Determine the [x, y] coordinate at the center of the cell enclosing the given text.  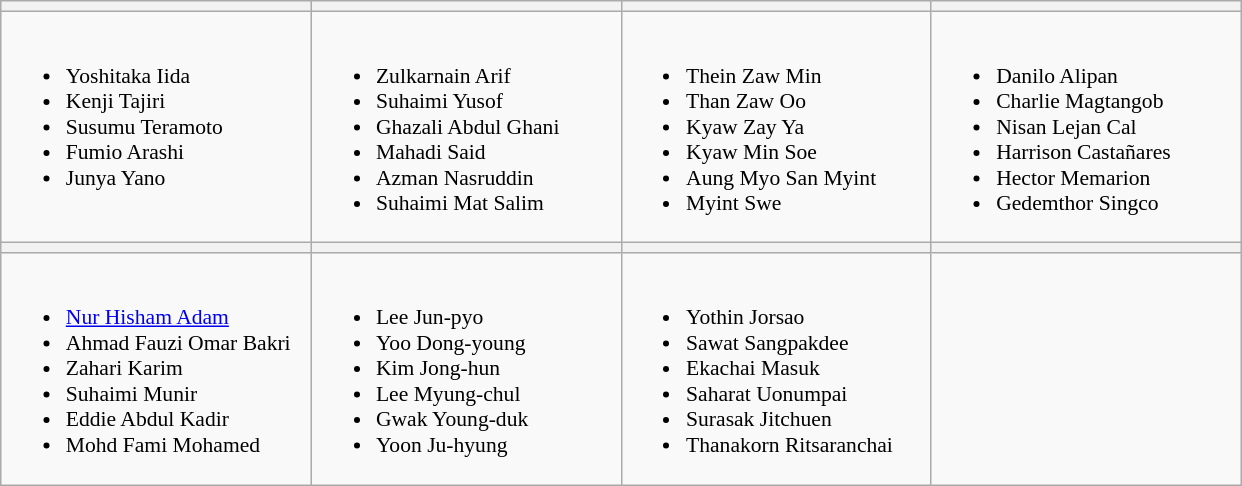
Yoshitaka IidaKenji TajiriSusumu TeramotoFumio ArashiJunya Yano [156, 127]
Danilo AlipanCharlie MagtangobNisan Lejan CalHarrison CastañaresHector MemarionGedemthor Singco [1086, 127]
Thein Zaw MinThan Zaw OoKyaw Zay YaKyaw Min SoeAung Myo San MyintMyint Swe [776, 127]
Zulkarnain ArifSuhaimi YusofGhazali Abdul GhaniMahadi SaidAzman NasruddinSuhaimi Mat Salim [466, 127]
Nur Hisham AdamAhmad Fauzi Omar BakriZahari KarimSuhaimi MunirEddie Abdul KadirMohd Fami Mohamed [156, 369]
Lee Jun-pyoYoo Dong-youngKim Jong-hunLee Myung-chulGwak Young-dukYoon Ju-hyung [466, 369]
Yothin JorsaoSawat SangpakdeeEkachai MasukSaharat UonumpaiSurasak JitchuenThanakorn Ritsaranchai [776, 369]
